For the text-containing cell, return its midpoint in [x, y] coordinate format. 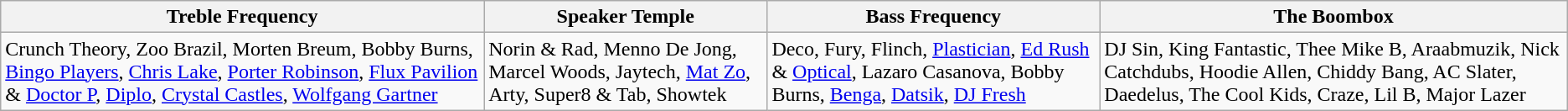
Norin & Rad, Menno De Jong, Marcel Woods, Jaytech, Mat Zo, Arty, Super8 & Tab, Showtek [626, 71]
Deco, Fury, Flinch, Plastician, Ed Rush & Optical, Lazaro Casanova, Bobby Burns, Benga, Datsik, DJ Fresh [933, 71]
Speaker Temple [626, 17]
Treble Frequency [243, 17]
Bass Frequency [933, 17]
The Boombox [1333, 17]
